Capture the cell that displays the provided text and extract its [x, y] central coordinate. 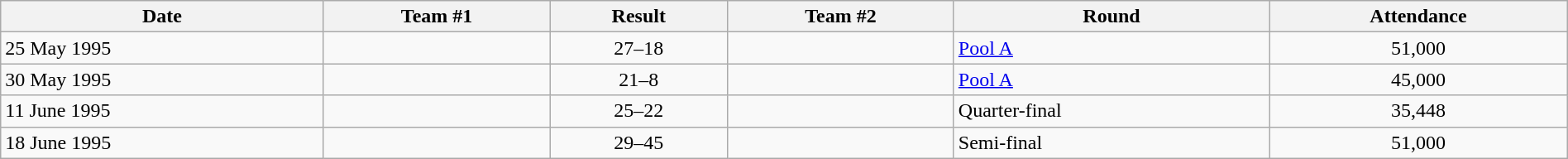
11 June 1995 [162, 111]
27–18 [638, 48]
25–22 [638, 111]
18 June 1995 [162, 142]
30 May 1995 [162, 79]
29–45 [638, 142]
Round [1111, 17]
45,000 [1419, 79]
21–8 [638, 79]
Semi-final [1111, 142]
Team #2 [841, 17]
35,448 [1419, 111]
Team #1 [437, 17]
Attendance [1419, 17]
Date [162, 17]
Result [638, 17]
25 May 1995 [162, 48]
Quarter-final [1111, 111]
